Identify which cell holds the provided text, then report its (x, y) central coordinate. 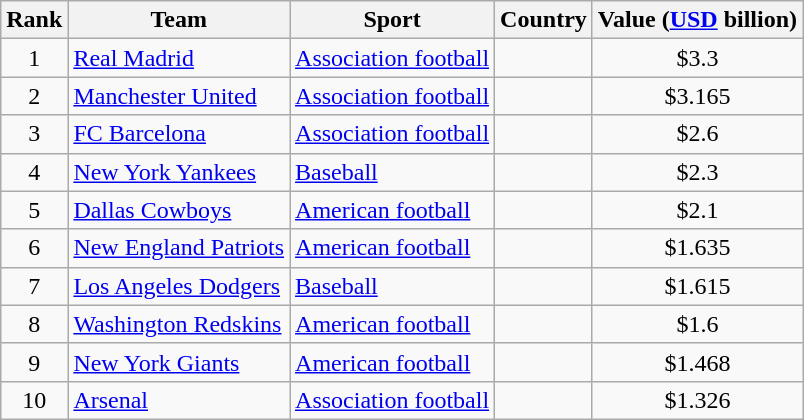
Los Angeles Dodgers (179, 286)
5 (34, 210)
2 (34, 96)
Value (USD billion) (697, 20)
$2.1 (697, 210)
Real Madrid (179, 58)
New York Yankees (179, 172)
7 (34, 286)
$1.6 (697, 324)
$1.468 (697, 362)
Sport (392, 20)
$3.165 (697, 96)
10 (34, 400)
1 (34, 58)
Dallas Cowboys (179, 210)
$3.3 (697, 58)
Team (179, 20)
Country (544, 20)
New England Patriots (179, 248)
$2.3 (697, 172)
Arsenal (179, 400)
$1.635 (697, 248)
4 (34, 172)
Washington Redskins (179, 324)
6 (34, 248)
Manchester United (179, 96)
3 (34, 134)
9 (34, 362)
8 (34, 324)
FC Barcelona (179, 134)
Rank (34, 20)
$2.6 (697, 134)
$1.615 (697, 286)
New York Giants (179, 362)
$1.326 (697, 400)
